Search for the cell housing the specified text and yield its (x, y) center coordinate. 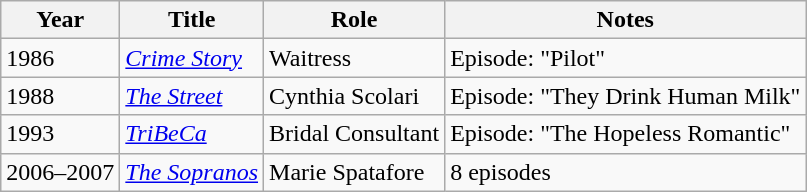
Crime Story (192, 58)
Marie Spatafore (354, 172)
Notes (626, 20)
Cynthia Scolari (354, 96)
Title (192, 20)
1993 (60, 134)
Episode: "They Drink Human Milk" (626, 96)
8 episodes (626, 172)
Bridal Consultant (354, 134)
Role (354, 20)
1988 (60, 96)
1986 (60, 58)
Episode: "Pilot" (626, 58)
The Sopranos (192, 172)
2006–2007 (60, 172)
TriBeCa (192, 134)
Waitress (354, 58)
Episode: "The Hopeless Romantic" (626, 134)
Year (60, 20)
The Street (192, 96)
